Extract the [X, Y] coordinate from the center of the cell holding the provided text.  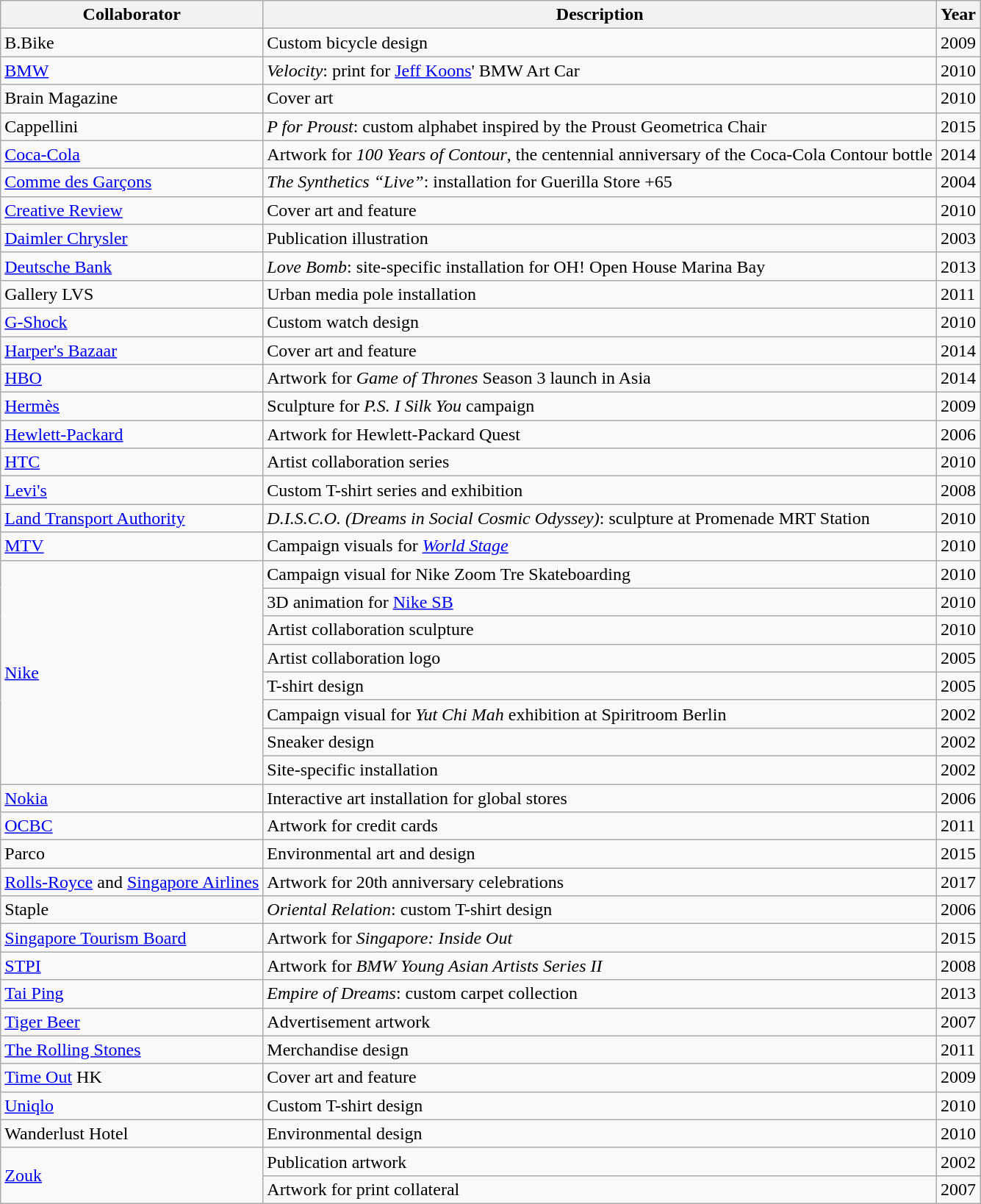
Creative Review [132, 210]
Custom bicycle design [600, 43]
OCBC [132, 826]
Artist collaboration sculpture [600, 630]
Custom T-shirt design [600, 1106]
Singapore Tourism Board [132, 938]
3D animation for Nike SB [600, 602]
Artwork for 100 Years of Contour, the centennial anniversary of the Coca-Cola Contour bottle [600, 154]
STPI [132, 966]
Sneaker design [600, 742]
Urban media pole installation [600, 294]
Interactive art installation for global stores [600, 798]
Merchandise design [600, 1050]
Hewlett-Packard [132, 434]
Deutsche Bank [132, 266]
Tai Ping [132, 994]
Time Out HK [132, 1078]
Environmental design [600, 1133]
2003 [958, 238]
Hermès [132, 406]
Campaign visual for Nike Zoom Tre Skateboarding [600, 574]
MTV [132, 546]
Wanderlust Hotel [132, 1133]
Cappellini [132, 126]
Staple [132, 910]
Description [600, 15]
Sculpture for P.S. I Silk You campaign [600, 406]
2017 [958, 882]
Environmental art and design [600, 854]
Harper's Bazaar [132, 351]
HTC [132, 462]
D.I.S.C.O. (Dreams in Social Cosmic Odyssey): sculpture at Promenade MRT Station [600, 518]
The Synthetics “Live”: installation for Guerilla Store +65 [600, 182]
Levi's [132, 490]
Year [958, 15]
Nike [132, 672]
Site-specific installation [600, 770]
HBO [132, 379]
Campaign visual for Yut Chi Mah exhibition at Spiritroom Berlin [600, 714]
Brain Magazine [132, 98]
BMW [132, 71]
Artwork for Game of Thrones Season 3 launch in Asia [600, 379]
Artwork for Hewlett-Packard Quest [600, 434]
Tiger Beer [132, 1022]
Custom T-shirt series and exhibition [600, 490]
Empire of Dreams: custom carpet collection [600, 994]
Velocity: print for Jeff Koons' BMW Art Car [600, 71]
Artwork for 20th anniversary celebrations [600, 882]
Artist collaboration logo [600, 658]
Comme des Garçons [132, 182]
Oriental Relation: custom T-shirt design [600, 910]
Zouk [132, 1175]
Parco [132, 854]
Artist collaboration series [600, 462]
Advertisement artwork [600, 1022]
G-Shock [132, 322]
Campaign visuals for World Stage [600, 546]
Gallery LVS [132, 294]
2004 [958, 182]
Publication illustration [600, 238]
P for Proust: custom alphabet inspired by the Proust Geometrica Chair [600, 126]
Collaborator [132, 15]
Coca-Cola [132, 154]
Land Transport Authority [132, 518]
Nokia [132, 798]
Artwork for BMW Young Asian Artists Series II [600, 966]
Rolls-Royce and Singapore Airlines [132, 882]
B.Bike [132, 43]
T-shirt design [600, 686]
Artwork for Singapore: Inside Out [600, 938]
Daimler Chrysler [132, 238]
Love Bomb: site-specific installation for OH! Open House Marina Bay [600, 266]
Artwork for credit cards [600, 826]
The Rolling Stones [132, 1050]
Custom watch design [600, 322]
Publication artwork [600, 1161]
Cover art [600, 98]
Uniqlo [132, 1106]
Artwork for print collateral [600, 1189]
